Output the (X, Y) coordinate of the center of the cell containing the given text.  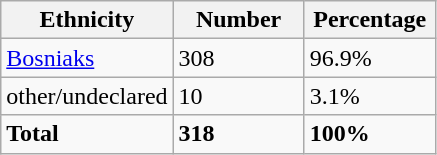
100% (370, 134)
Bosniaks (87, 58)
Total (87, 134)
3.1% (370, 96)
10 (238, 96)
318 (238, 134)
308 (238, 58)
96.9% (370, 58)
other/undeclared (87, 96)
Percentage (370, 20)
Ethnicity (87, 20)
Number (238, 20)
